Detect which cell encompasses the target text, then output its [x, y] center coordinate. 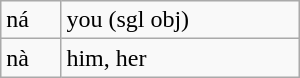
ná [31, 20]
him, her [180, 58]
nà [31, 58]
you (sgl obj) [180, 20]
